Locate the cell with the specified text and output its [x, y] center coordinate. 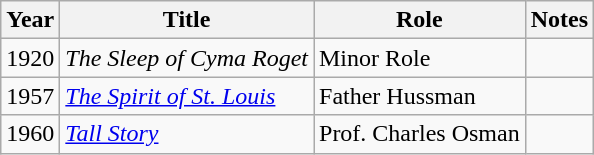
Father Hussman [420, 96]
1920 [30, 58]
1957 [30, 96]
Title [187, 20]
1960 [30, 134]
The Sleep of Cyma Roget [187, 58]
The Spirit of St. Louis [187, 96]
Role [420, 20]
Notes [559, 20]
Tall Story [187, 134]
Prof. Charles Osman [420, 134]
Year [30, 20]
Minor Role [420, 58]
